Locate the cell with the specified text and output its (X, Y) center coordinate. 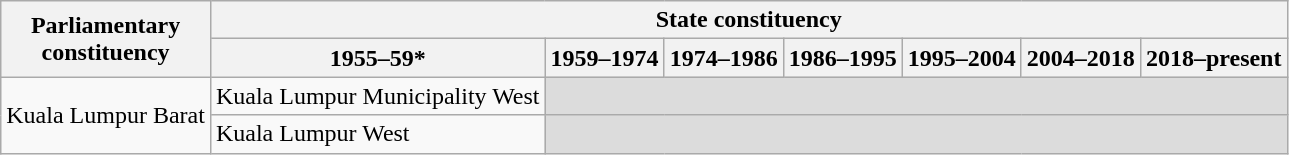
Kuala Lumpur West (378, 134)
1986–1995 (842, 58)
Parliamentaryconstituency (106, 39)
2018–present (1214, 58)
2004–2018 (1080, 58)
Kuala Lumpur Barat (106, 115)
1955–59* (378, 58)
1959–1974 (604, 58)
Kuala Lumpur Municipality West (378, 96)
State constituency (748, 20)
1974–1986 (724, 58)
1995–2004 (962, 58)
